For the text-containing cell, return its midpoint in (X, Y) coordinate format. 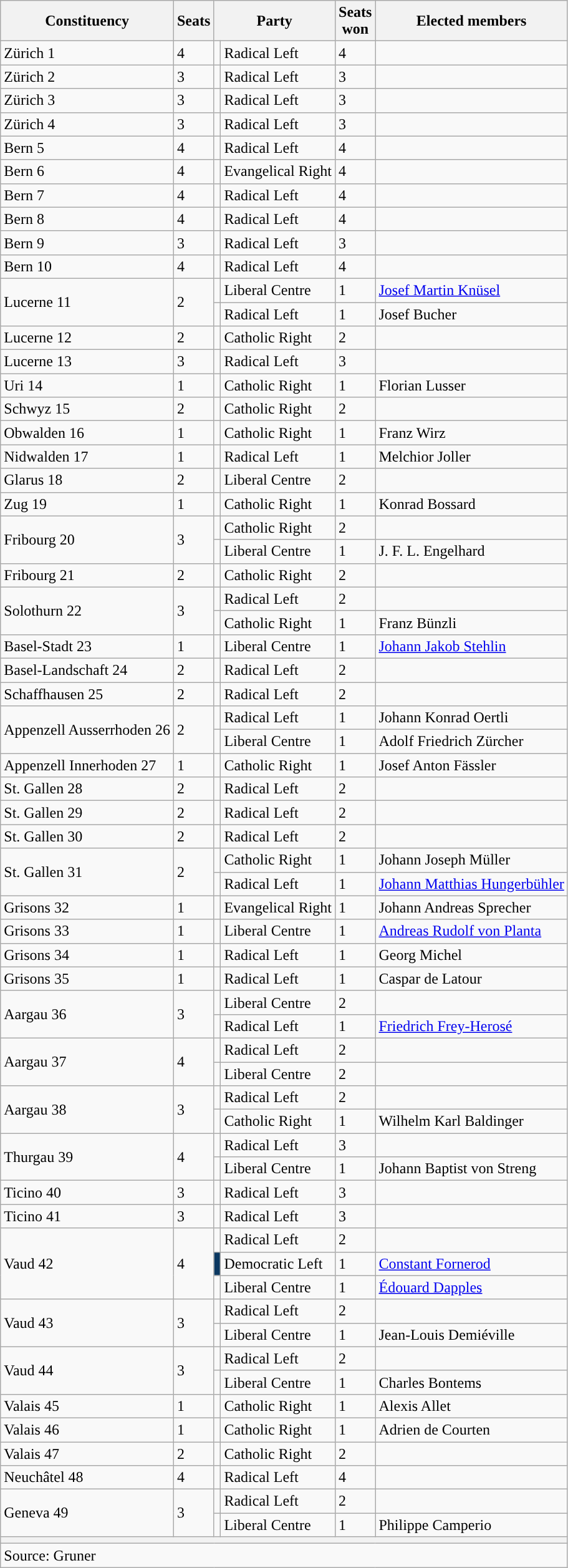
Johann Baptist von Streng (471, 1169)
Party (274, 21)
Johann Matthias Hungerbühler (471, 884)
J. F. L. Engelhard (471, 551)
Seatswon (355, 21)
Grisons 32 (87, 907)
Democratic Left (278, 1264)
Bern 6 (87, 172)
St. Gallen 30 (87, 836)
Josef Martin Knüsel (471, 290)
Josef Anton Fässler (471, 765)
Elected members (471, 21)
Johann Konrad Oertli (471, 718)
Johann Joseph Müller (471, 860)
Caspar de Latour (471, 979)
Lucerne 13 (87, 362)
Zürich 3 (87, 100)
Grisons 34 (87, 955)
Schaffhausen 25 (87, 694)
Ticino 41 (87, 1216)
Bern 8 (87, 219)
Alexis Allet (471, 1406)
Obwalden 16 (87, 433)
Édouard Dapples (471, 1287)
Lucerne 12 (87, 338)
Thurgau 39 (87, 1157)
Bern 9 (87, 243)
Fribourg 21 (87, 575)
Konrad Bossard (471, 504)
Schwyz 15 (87, 409)
St. Gallen 28 (87, 789)
Appenzell Innerhoden 27 (87, 765)
Solothurn 22 (87, 611)
Bern 7 (87, 195)
Grisons 33 (87, 931)
Geneva 49 (87, 1513)
Bern 10 (87, 266)
Ticino 40 (87, 1193)
Aargau 36 (87, 1014)
Johann Andreas Sprecher (471, 907)
Seats (193, 21)
Nidwalden 17 (87, 457)
Adrien de Courten (471, 1430)
Vaud 44 (87, 1370)
Jean-Louis Demiéville (471, 1335)
Charles Bontems (471, 1382)
Josef Bucher (471, 314)
Appenzell Ausserrhoden 26 (87, 730)
Valais 45 (87, 1406)
Friedrich Frey-Herosé (471, 1026)
Melchior Joller (471, 457)
Adolf Friedrich Zürcher (471, 742)
Andreas Rudolf von Planta (471, 931)
Neuchâtel 48 (87, 1478)
Zug 19 (87, 504)
Franz Bünzli (471, 622)
Basel-Landschaft 24 (87, 670)
Constant Fornerod (471, 1264)
Vaud 42 (87, 1264)
Zürich 1 (87, 53)
Lucerne 11 (87, 302)
Florian Lusser (471, 385)
Franz Wirz (471, 433)
Grisons 35 (87, 979)
St. Gallen 31 (87, 872)
Fribourg 20 (87, 540)
Valais 47 (87, 1454)
Basel-Stadt 23 (87, 646)
Zürich 4 (87, 124)
Uri 14 (87, 385)
Vaud 43 (87, 1323)
Constituency (87, 21)
Wilhelm Karl Baldinger (471, 1121)
Aargau 37 (87, 1062)
Zürich 2 (87, 77)
Bern 5 (87, 148)
Georg Michel (471, 955)
St. Gallen 29 (87, 813)
Philippe Camperio (471, 1525)
Source: Gruner (284, 1556)
Johann Jakob Stehlin (471, 646)
Aargau 38 (87, 1110)
Glarus 18 (87, 480)
Valais 46 (87, 1430)
